Find where the given text appears and provide that cell's center as [X, Y] coordinate. 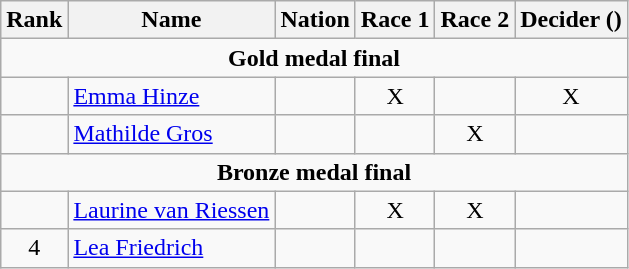
Race 1 [395, 20]
Gold medal final [314, 58]
Mathilde Gros [172, 134]
Decider () [572, 20]
Name [172, 20]
4 [34, 248]
Nation [315, 20]
Rank [34, 20]
Bronze medal final [314, 172]
Emma Hinze [172, 96]
Race 2 [475, 20]
Laurine van Riessen [172, 210]
Lea Friedrich [172, 248]
